Scan for the cell matching the given text and deliver its [X, Y] coordinate at center. 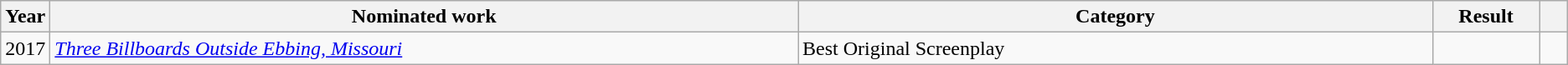
Category [1116, 17]
Best Original Screenplay [1116, 48]
Nominated work [424, 17]
Three Billboards Outside Ebbing, Missouri [424, 48]
2017 [25, 48]
Year [25, 17]
Result [1486, 17]
